Search for the cell housing the specified text and yield its [x, y] center coordinate. 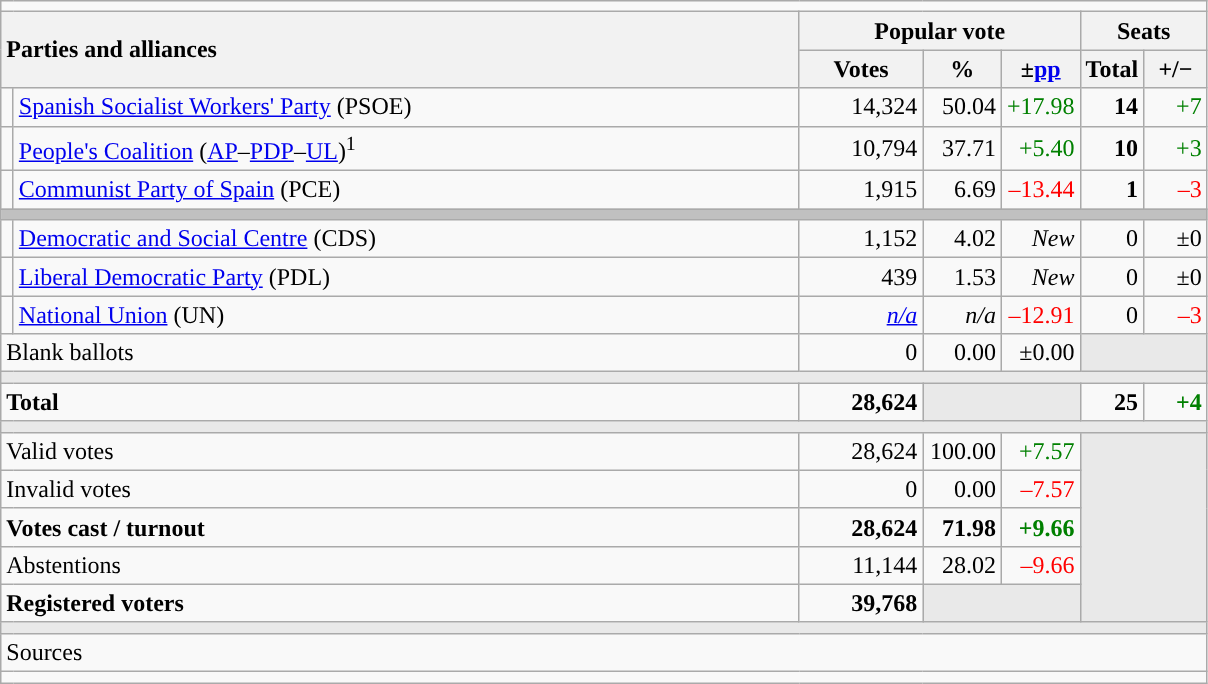
439 [861, 277]
±0.00 [1040, 353]
100.00 [962, 451]
Registered voters [400, 603]
People's Coalition (AP–PDP–UL)1 [406, 148]
% [962, 69]
Parties and alliances [400, 50]
Communist Party of Spain (PCE) [406, 190]
39,768 [861, 603]
Abstentions [400, 565]
37.71 [962, 148]
+7 [1176, 107]
Sources [604, 652]
11,144 [861, 565]
50.04 [962, 107]
+17.98 [1040, 107]
6.69 [962, 190]
25 [1112, 402]
Liberal Democratic Party (PDL) [406, 277]
1,152 [861, 239]
Valid votes [400, 451]
+7.57 [1040, 451]
Seats [1144, 31]
+3 [1176, 148]
71.98 [962, 527]
–7.57 [1040, 489]
1.53 [962, 277]
+/− [1176, 69]
28.02 [962, 565]
Votes [861, 69]
±pp [1040, 69]
–12.91 [1040, 315]
14 [1112, 107]
1 [1112, 190]
+9.66 [1040, 527]
National Union (UN) [406, 315]
1,915 [861, 190]
Popular vote [940, 31]
Blank ballots [400, 353]
10 [1112, 148]
14,324 [861, 107]
–13.44 [1040, 190]
+5.40 [1040, 148]
Democratic and Social Centre (CDS) [406, 239]
10,794 [861, 148]
Spanish Socialist Workers' Party (PSOE) [406, 107]
Votes cast / turnout [400, 527]
+4 [1176, 402]
–9.66 [1040, 565]
4.02 [962, 239]
Invalid votes [400, 489]
